From the cell containing the given text, extract its center point as (X, Y) coordinate. 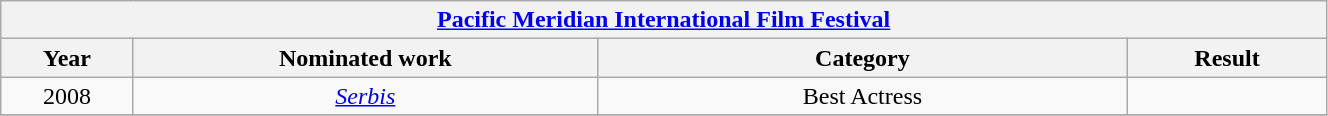
Nominated work (365, 58)
Pacific Meridian International Film Festival (664, 20)
Result (1228, 58)
Best Actress (862, 96)
Year (68, 58)
2008 (68, 96)
Serbis (365, 96)
Category (862, 58)
